Locate the cell with the specified text and output its (x, y) center coordinate. 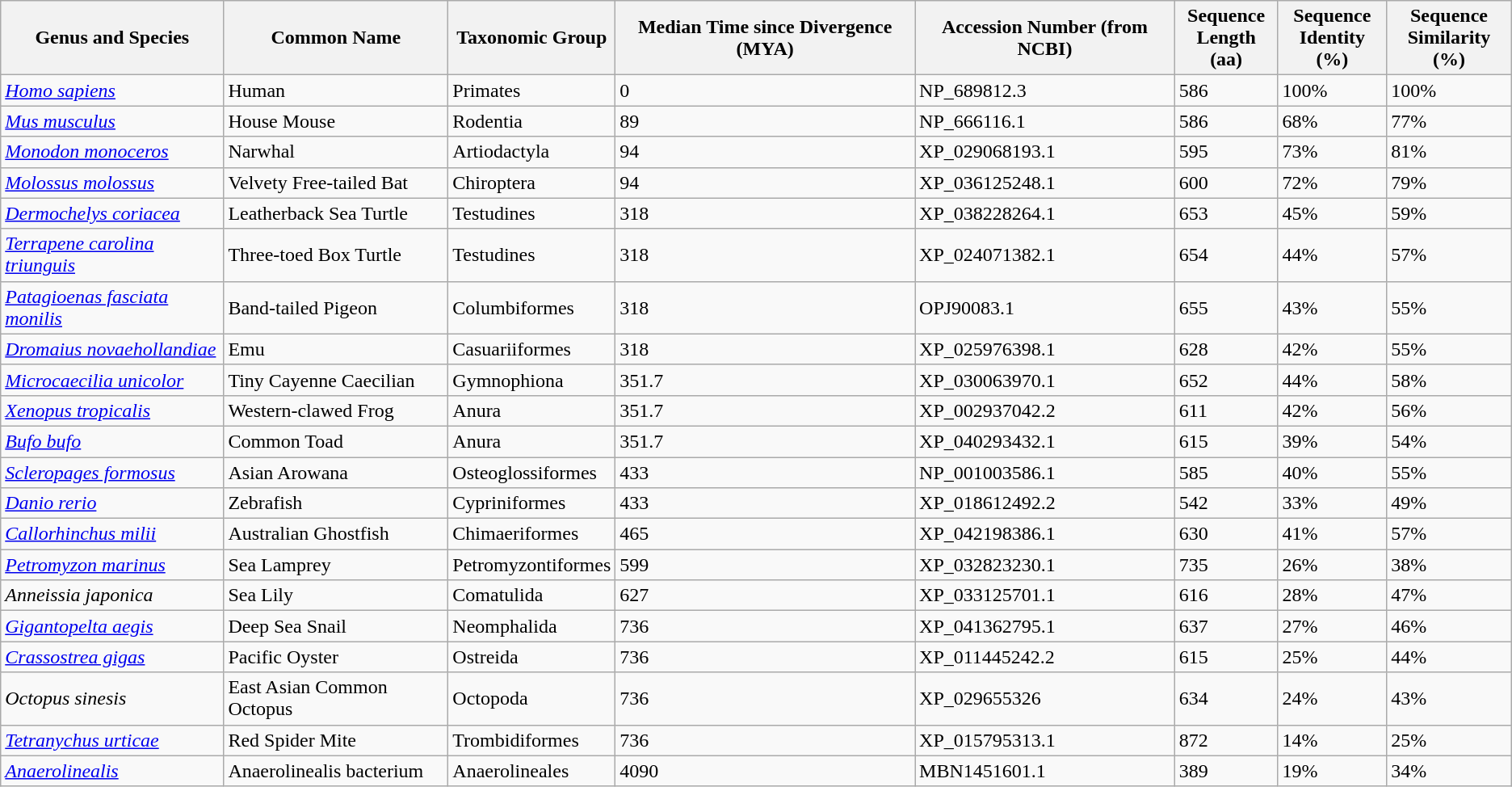
599 (766, 565)
81% (1449, 152)
XP_038228264.1 (1045, 213)
Western-clawed Frog (336, 410)
Tiny Cayenne Caecilian (336, 380)
77% (1449, 121)
Gymnophiona (531, 380)
54% (1449, 441)
49% (1449, 503)
XP_030063970.1 (1045, 380)
735 (1226, 565)
Callorhinchus milii (112, 534)
Narwhal (336, 152)
Monodon monoceros (112, 152)
33% (1333, 503)
OPJ90083.1 (1045, 307)
68% (1333, 121)
Three-toed Box Turtle (336, 255)
XP_025976398.1 (1045, 349)
MBN1451601.1 (1045, 771)
600 (1226, 183)
Bufo bufo (112, 441)
XP_011445242.2 (1045, 657)
Gigantopelta aegis (112, 626)
Octopus sinesis (112, 698)
Artiodactyla (531, 152)
38% (1449, 565)
XP_040293432.1 (1045, 441)
NP_689812.3 (1045, 90)
Homo sapiens (112, 90)
Asian Arowana (336, 473)
Emu (336, 349)
40% (1333, 473)
Crassostrea gigas (112, 657)
41% (1333, 534)
Dermochelys coriacea (112, 213)
56% (1449, 410)
Velvety Free-tailed Bat (336, 183)
26% (1333, 565)
627 (766, 596)
59% (1449, 213)
Octopoda (531, 698)
Australian Ghostfish (336, 534)
Columbiformes (531, 307)
East Asian Common Octopus (336, 698)
Deep Sea Snail (336, 626)
634 (1226, 698)
NP_001003586.1 (1045, 473)
Scleropages formosus (112, 473)
73% (1333, 152)
Anaerolinealis (112, 771)
Band-tailed Pigeon (336, 307)
Red Spider Mite (336, 740)
XP_024071382.1 (1045, 255)
0 (766, 90)
Patagioenas fasciata monilis (112, 307)
SequenceSimilarity (%) (1449, 38)
Sea Lily (336, 596)
4090 (766, 771)
630 (1226, 534)
Taxonomic Group (531, 38)
Trombidiformes (531, 740)
SequenceLength (aa) (1226, 38)
Ostreida (531, 657)
27% (1333, 626)
Rodentia (531, 121)
46% (1449, 626)
72% (1333, 183)
Neomphalida (531, 626)
611 (1226, 410)
Zebrafish (336, 503)
XP_029655326 (1045, 698)
Primates (531, 90)
Common Toad (336, 441)
39% (1333, 441)
Median Time since Divergence (MYA) (766, 38)
Genus and Species (112, 38)
XP_018612492.2 (1045, 503)
Anneissia japonica (112, 596)
XP_033125701.1 (1045, 596)
585 (1226, 473)
24% (1333, 698)
XP_015795313.1 (1045, 740)
XP_032823230.1 (1045, 565)
Sea Lamprey (336, 565)
SequenceIdentity (%) (1333, 38)
Petromyzon marinus (112, 565)
Pacific Oyster (336, 657)
79% (1449, 183)
Chiroptera (531, 183)
Danio rerio (112, 503)
Leatherback Sea Turtle (336, 213)
654 (1226, 255)
47% (1449, 596)
34% (1449, 771)
542 (1226, 503)
28% (1333, 596)
616 (1226, 596)
Comatulida (531, 596)
XP_002937042.2 (1045, 410)
Xenopus tropicalis (112, 410)
19% (1333, 771)
628 (1226, 349)
Dromaius novaehollandiae (112, 349)
Tetranychus urticae (112, 740)
872 (1226, 740)
655 (1226, 307)
653 (1226, 213)
NP_666116.1 (1045, 121)
XP_042198386.1 (1045, 534)
637 (1226, 626)
XP_029068193.1 (1045, 152)
652 (1226, 380)
89 (766, 121)
XP_036125248.1 (1045, 183)
Anaerolinealis bacterium (336, 771)
Terrapene carolina triunguis (112, 255)
Cypriniformes (531, 503)
Common Name (336, 38)
Chimaeriformes (531, 534)
House Mouse (336, 121)
45% (1333, 213)
389 (1226, 771)
Mus musculus (112, 121)
Microcaecilia unicolor (112, 380)
Petromyzontiformes (531, 565)
465 (766, 534)
Human (336, 90)
Accession Number (from NCBI) (1045, 38)
14% (1333, 740)
Anaerolineales (531, 771)
58% (1449, 380)
Casuariiformes (531, 349)
Molossus molossus (112, 183)
XP_041362795.1 (1045, 626)
Osteoglossiformes (531, 473)
595 (1226, 152)
